Provide the [X, Y] coordinate of the cell's center where the given text is located.  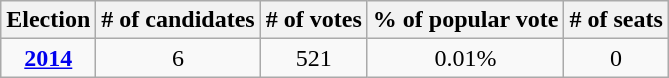
521 [314, 58]
% of popular vote [466, 20]
Election [48, 20]
# of seats [616, 20]
2014 [48, 58]
0 [616, 58]
6 [178, 58]
# of votes [314, 20]
# of candidates [178, 20]
0.01% [466, 58]
